Output the (X, Y) coordinate of the center of the cell containing the given text.  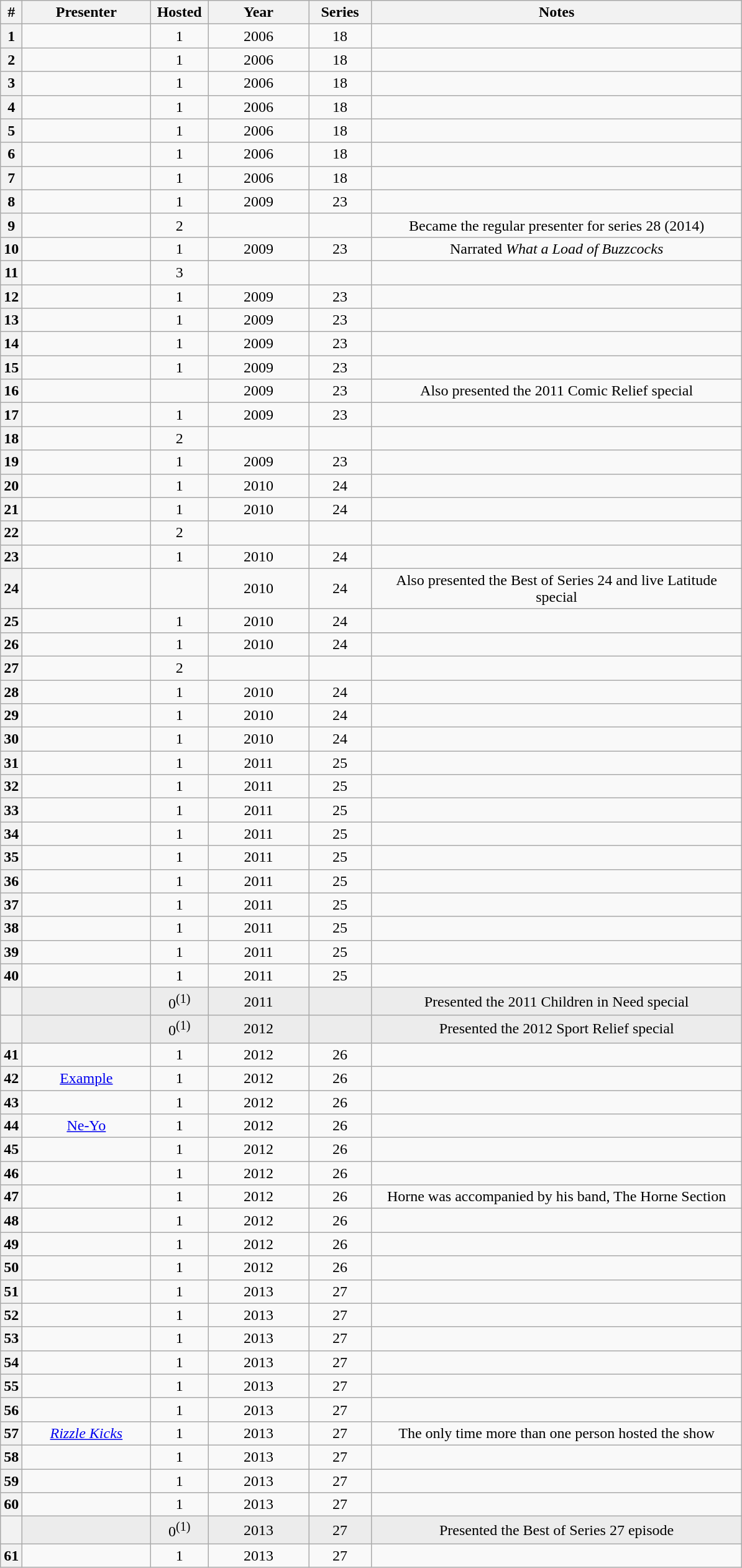
47 (11, 1197)
7 (11, 178)
Also presented the Best of Series 24 and live Latitude special (557, 588)
12 (11, 297)
58 (11, 1457)
50 (11, 1268)
56 (11, 1409)
61 (11, 1556)
Became the regular presenter for series 28 (2014) (557, 225)
13 (11, 320)
30 (11, 739)
34 (11, 834)
Presenter (86, 12)
16 (11, 391)
Also presented the 2011 Comic Relief special (557, 391)
17 (11, 415)
Presented the 2011 Children in Need special (557, 1001)
60 (11, 1505)
# (11, 12)
51 (11, 1291)
43 (11, 1102)
10 (11, 249)
33 (11, 810)
Example (86, 1078)
11 (11, 272)
Narrated What a Load of Buzzcocks (557, 249)
38 (11, 928)
49 (11, 1244)
19 (11, 462)
21 (11, 509)
29 (11, 716)
46 (11, 1173)
Series (339, 12)
35 (11, 857)
Hosted (180, 12)
Year (259, 12)
32 (11, 786)
57 (11, 1433)
20 (11, 486)
4 (11, 107)
45 (11, 1150)
54 (11, 1362)
59 (11, 1481)
6 (11, 154)
22 (11, 533)
The only time more than one person hosted the show (557, 1433)
44 (11, 1126)
40 (11, 975)
37 (11, 905)
39 (11, 952)
8 (11, 201)
Presented the 2012 Sport Relief special (557, 1030)
Ne-Yo (86, 1126)
14 (11, 344)
53 (11, 1339)
9 (11, 225)
52 (11, 1315)
41 (11, 1054)
5 (11, 131)
42 (11, 1078)
55 (11, 1386)
Notes (557, 12)
15 (11, 367)
Horne was accompanied by his band, The Horne Section (557, 1197)
Rizzle Kicks (86, 1433)
28 (11, 692)
36 (11, 881)
48 (11, 1220)
31 (11, 763)
Presented the Best of Series 27 episode (557, 1531)
